Locate the cell with the specified text and output its [X, Y] center coordinate. 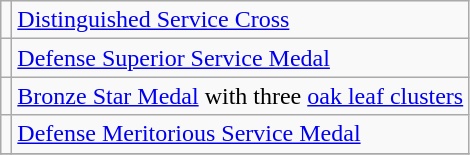
Defense Meritorious Service Medal [240, 134]
Defense Superior Service Medal [240, 58]
Bronze Star Medal with three oak leaf clusters [240, 96]
Distinguished Service Cross [240, 20]
